Extract the (x, y) coordinate from the center of the cell holding the provided text.  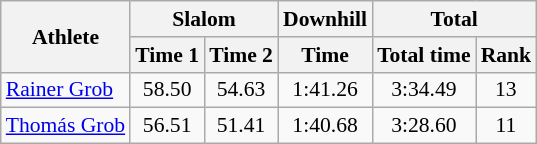
3:34.49 (424, 90)
1:41.26 (325, 90)
54.63 (241, 90)
Time (325, 55)
Time 1 (167, 55)
Slalom (204, 19)
3:28.60 (424, 126)
51.41 (241, 126)
Rainer Grob (66, 90)
Total (454, 19)
58.50 (167, 90)
Downhill (325, 19)
Rank (506, 55)
Time 2 (241, 55)
56.51 (167, 126)
Total time (424, 55)
13 (506, 90)
1:40.68 (325, 126)
Thomás Grob (66, 126)
Athlete (66, 36)
11 (506, 126)
